Detect which cell encompasses the target text, then output its [X, Y] center coordinate. 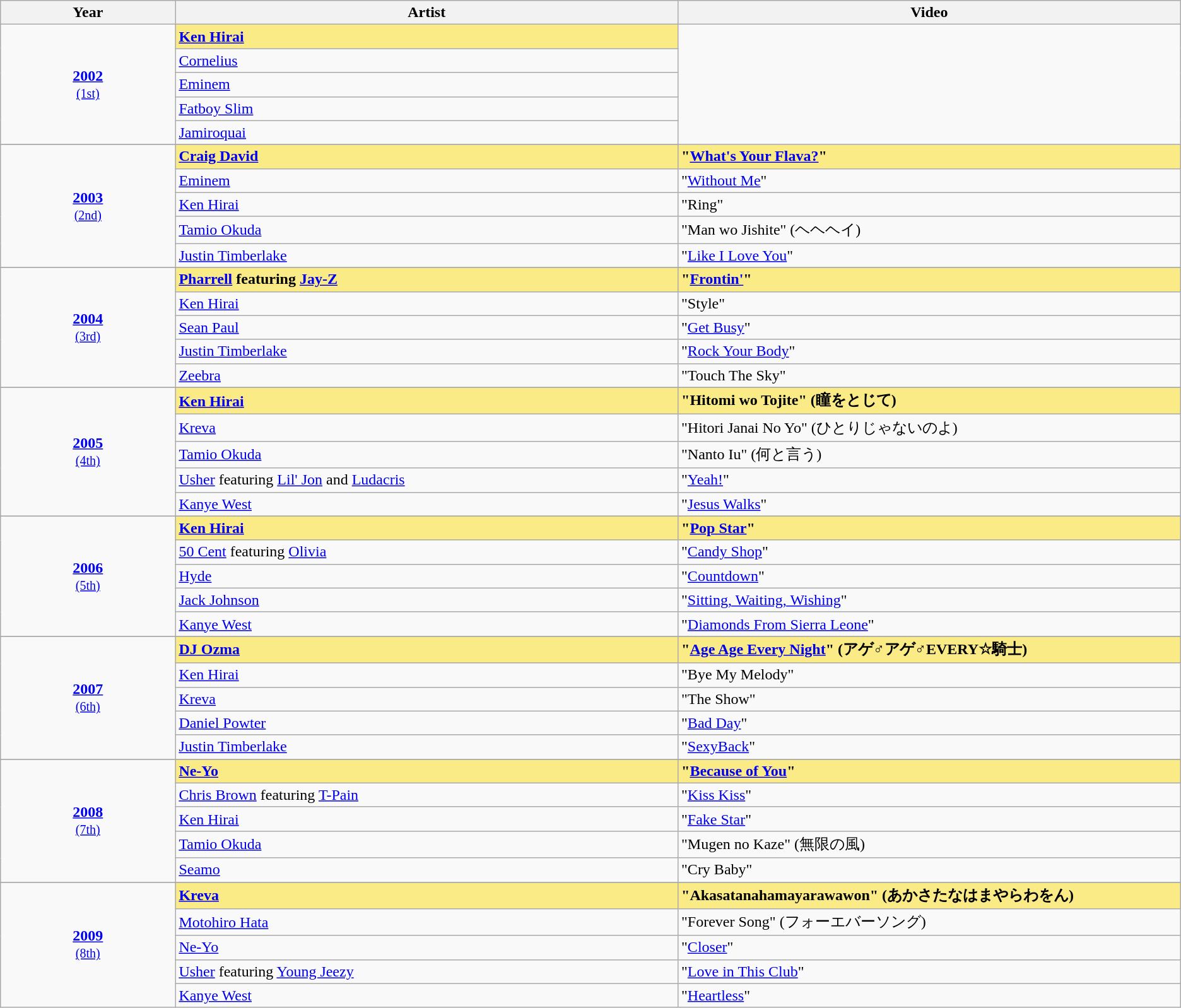
Hyde [426, 576]
Jack Johnson [426, 600]
50 Cent featuring Olivia [426, 552]
Usher featuring Young Jeezy [426, 971]
Artist [426, 13]
"Closer" [930, 947]
2009(8th) [88, 945]
"Man wo Jishite" (ヘヘヘイ) [930, 230]
Sean Paul [426, 327]
"Get Busy" [930, 327]
"Sitting, Waiting, Wishing" [930, 600]
"SexyBack" [930, 747]
"Nanto Iu" (何と言う) [930, 454]
"Yeah!" [930, 480]
Pharrell featuring Jay-Z [426, 279]
Jamiroquai [426, 132]
"What's Your Flava?" [930, 156]
Seamo [426, 870]
"Like I Love You" [930, 255]
"Bye My Melody" [930, 675]
"Age Age Every Night" (アゲ♂アゲ♂EVERY☆騎士) [930, 650]
Zeebra [426, 375]
2004(3rd) [88, 327]
2006(5th) [88, 576]
"Forever Song" (フォーエバーソング) [930, 922]
2008(7th) [88, 820]
"Diamonds From Sierra Leone" [930, 624]
"Heartless" [930, 995]
2003(2nd) [88, 206]
"Jesus Walks" [930, 504]
"Bad Day" [930, 723]
"Fake Star" [930, 819]
Daniel Powter [426, 723]
Video [930, 13]
"The Show" [930, 699]
"Touch The Sky" [930, 375]
Craig David [426, 156]
2002(1st) [88, 85]
"Style" [930, 303]
"Frontin'" [930, 279]
"Cry Baby" [930, 870]
"Hitori Janai No Yo" (ひとりじゃないのよ) [930, 428]
2005(4th) [88, 452]
"Without Me" [930, 180]
DJ Ozma [426, 650]
"Mugen no Kaze" (無限の風) [930, 844]
Year [88, 13]
"Rock Your Body" [930, 351]
Fatboy Slim [426, 108]
"Ring" [930, 204]
Motohiro Hata [426, 922]
"Love in This Club" [930, 971]
"Because of You" [930, 771]
Usher featuring Lil' Jon and Ludacris [426, 480]
2007(6th) [88, 698]
"Kiss Kiss" [930, 795]
"Akasatanahamayarawawon" (あかさたなはまやらわをん) [930, 896]
Chris Brown featuring T-Pain [426, 795]
Cornelius [426, 61]
"Candy Shop" [930, 552]
"Hitomi wo Tojite" (瞳をとじて) [930, 401]
"Pop Star" [930, 528]
"Countdown" [930, 576]
